Pinpoint the cell where the given text exists, returning its [x, y] midpoint coordinate. 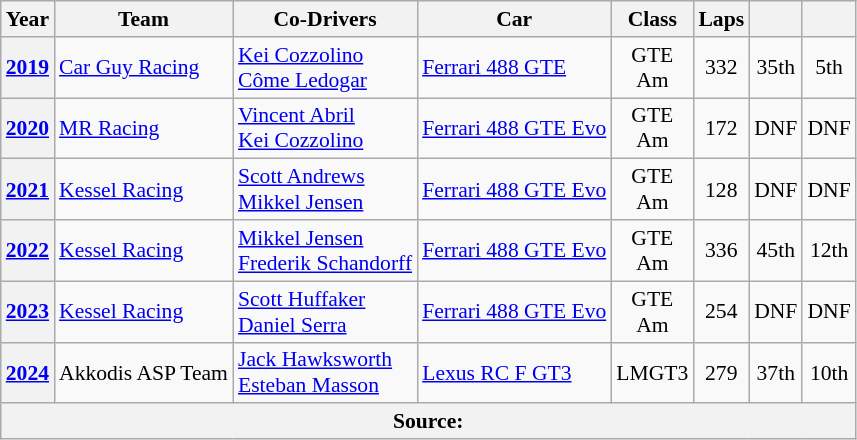
45th [776, 250]
Team [144, 19]
Co-Drivers [325, 19]
Mikkel Jensen Frederik Schandorff [325, 250]
279 [721, 372]
Scott Huffaker Daniel Serra [325, 312]
Akkodis ASP Team [144, 372]
Source: [428, 422]
Laps [721, 19]
2023 [28, 312]
2022 [28, 250]
12th [828, 250]
Lexus RC F GT3 [514, 372]
Jack Hawksworth Esteban Masson [325, 372]
10th [828, 372]
Vincent Abril Kei Cozzolino [325, 128]
35th [776, 68]
Car Guy Racing [144, 68]
Class [652, 19]
LMGT3 [652, 372]
2024 [28, 372]
Ferrari 488 GTE [514, 68]
5th [828, 68]
128 [721, 190]
Year [28, 19]
2020 [28, 128]
37th [776, 372]
2021 [28, 190]
Scott Andrews Mikkel Jensen [325, 190]
332 [721, 68]
254 [721, 312]
2019 [28, 68]
MR Racing [144, 128]
Car [514, 19]
Kei Cozzolino Côme Ledogar [325, 68]
172 [721, 128]
336 [721, 250]
